Pinpoint the cell where the given text exists, returning its (x, y) midpoint coordinate. 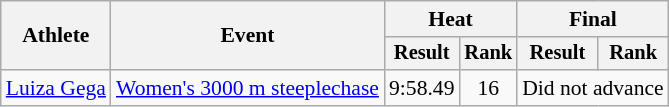
Athlete (56, 36)
Event (248, 36)
Did not advance (593, 88)
Women's 3000 m steeplechase (248, 88)
16 (488, 88)
Final (593, 19)
Luiza Gega (56, 88)
Heat (450, 19)
9:58.49 (422, 88)
